Detect which cell encompasses the target text, then output its (x, y) center coordinate. 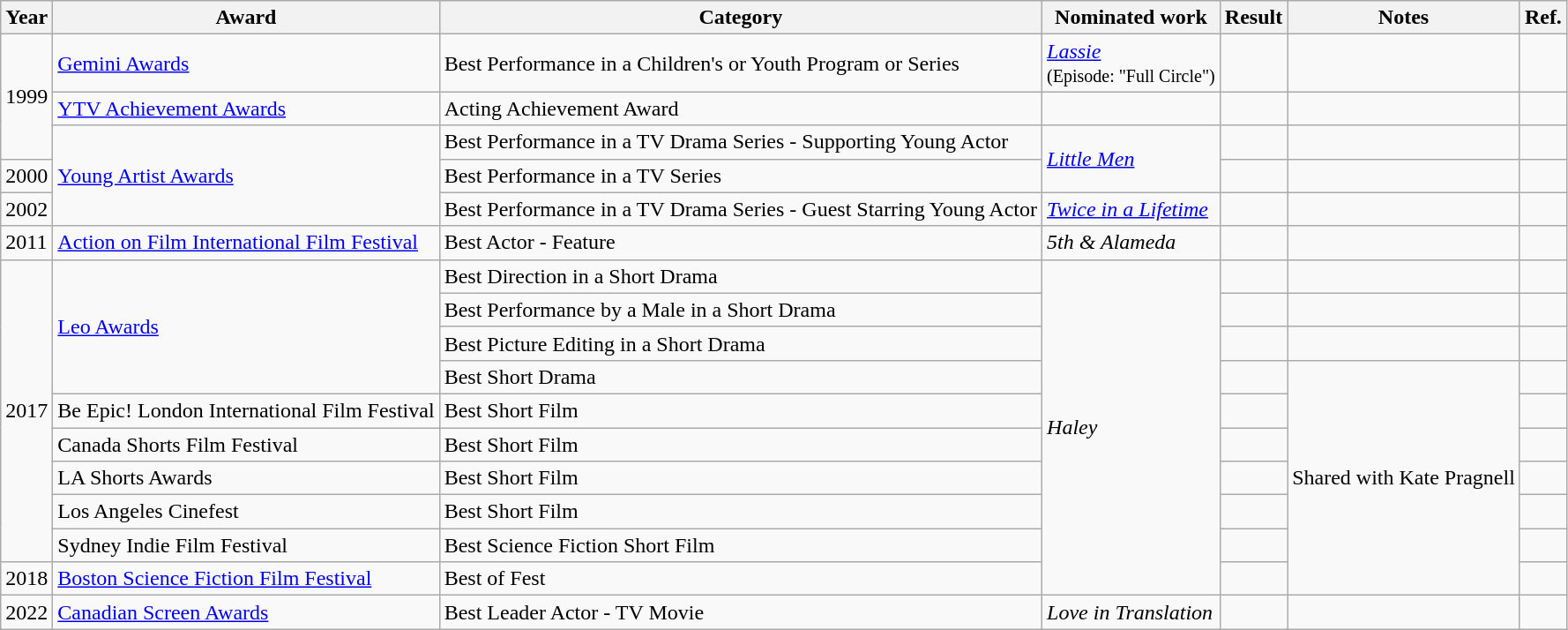
Notes (1404, 18)
2000 (26, 176)
2002 (26, 209)
Haley (1131, 427)
2017 (26, 411)
Year (26, 18)
Best Short Drama (741, 377)
LA Shorts Awards (246, 478)
Little Men (1131, 159)
Best Performance in a Children's or Youth Program or Series (741, 64)
Shared with Kate Pragnell (1404, 477)
Gemini Awards (246, 64)
Leo Awards (246, 326)
Be Epic! London International Film Festival (246, 410)
2011 (26, 243)
YTV Achievement Awards (246, 109)
Lassie(Episode: "Full Circle") (1131, 64)
Action on Film International Film Festival (246, 243)
Best Picture Editing in a Short Drama (741, 343)
Result (1253, 18)
2022 (26, 612)
Category (741, 18)
5th & Alameda (1131, 243)
Award (246, 18)
Nominated work (1131, 18)
Ref. (1543, 18)
Sydney Indie Film Festival (246, 545)
1999 (26, 97)
Best Performance by a Male in a Short Drama (741, 310)
Acting Achievement Award (741, 109)
2018 (26, 579)
Boston Science Fiction Film Festival (246, 579)
Best Performance in a TV Drama Series - Guest Starring Young Actor (741, 209)
Best Science Fiction Short Film (741, 545)
Best Direction in a Short Drama (741, 276)
Twice in a Lifetime (1131, 209)
Best of Fest (741, 579)
Young Artist Awards (246, 176)
Love in Translation (1131, 612)
Best Performance in a TV Drama Series - Supporting Young Actor (741, 142)
Canada Shorts Film Festival (246, 444)
Best Actor - Feature (741, 243)
Los Angeles Cinefest (246, 512)
Canadian Screen Awards (246, 612)
Best Performance in a TV Series (741, 176)
Best Leader Actor - TV Movie (741, 612)
